Return the (x, y) coordinate for the center point of the cell that contains the specified text.  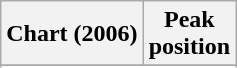
Peakposition (189, 34)
Chart (2006) (72, 34)
